Capture the cell that displays the provided text and extract its [X, Y] central coordinate. 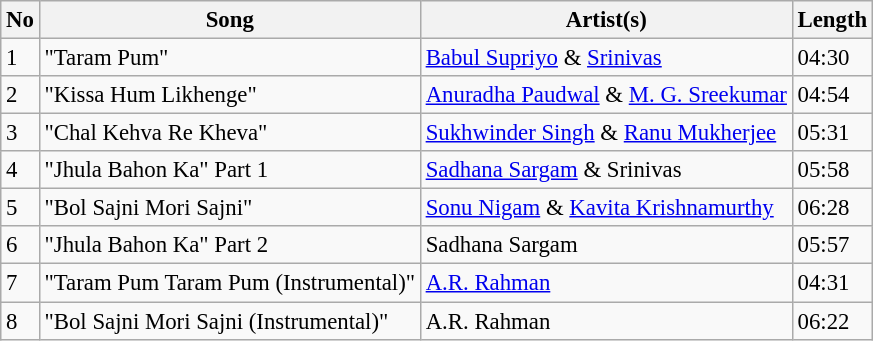
05:58 [832, 170]
05:57 [832, 245]
Length [832, 20]
1 [20, 58]
Sonu Nigam & Kavita Krishnamurthy [606, 208]
Babul Supriyo & Srinivas [606, 58]
"Jhula Bahon Ka" Part 1 [230, 170]
04:30 [832, 58]
Sadhana Sargam & Srinivas [606, 170]
04:54 [832, 95]
2 [20, 95]
7 [20, 283]
Artist(s) [606, 20]
No [20, 20]
06:28 [832, 208]
3 [20, 133]
06:22 [832, 321]
8 [20, 321]
Sadhana Sargam [606, 245]
05:31 [832, 133]
"Taram Pum Taram Pum (Instrumental)" [230, 283]
4 [20, 170]
"Kissa Hum Likhenge" [230, 95]
6 [20, 245]
Anuradha Paudwal & M. G. Sreekumar [606, 95]
Sukhwinder Singh & Ranu Mukherjee [606, 133]
Song [230, 20]
"Jhula Bahon Ka" Part 2 [230, 245]
"Chal Kehva Re Kheva" [230, 133]
"Taram Pum" [230, 58]
5 [20, 208]
"Bol Sajni Mori Sajni" [230, 208]
"Bol Sajni Mori Sajni (Instrumental)" [230, 321]
04:31 [832, 283]
